Return (x, y) of the center of cell containing provided text 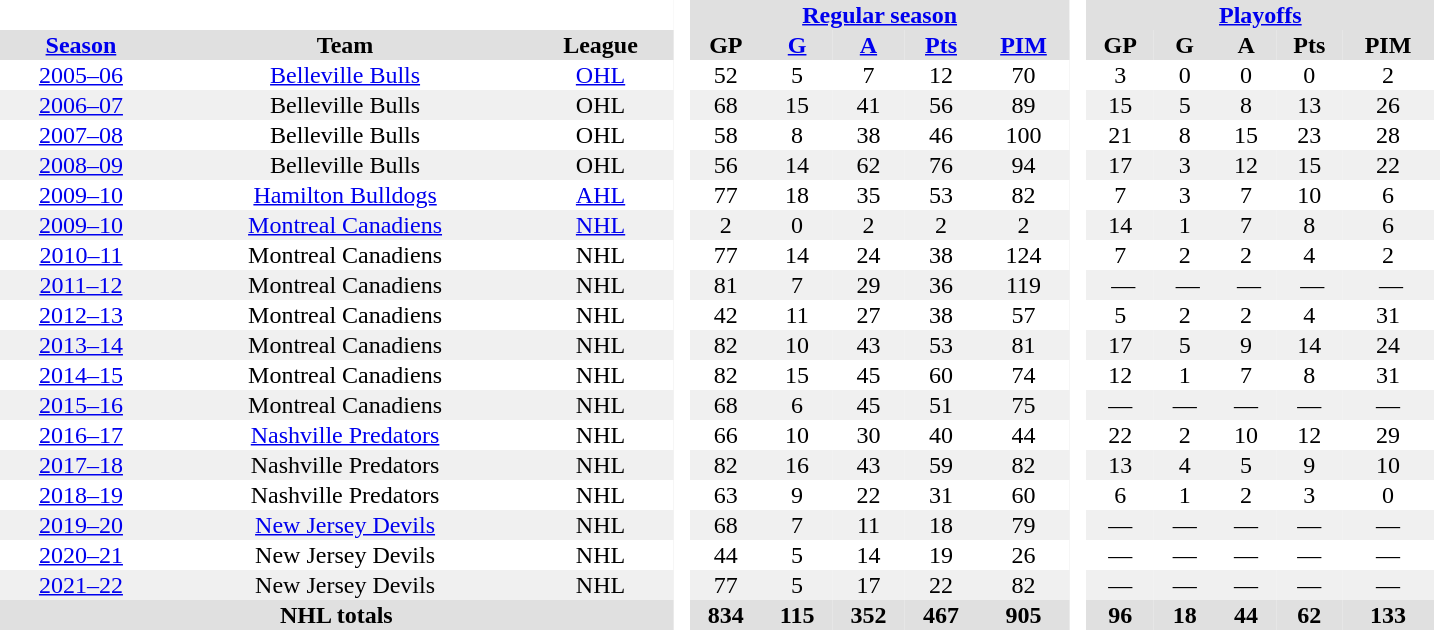
59 (942, 465)
2016–17 (81, 435)
16 (797, 465)
2017–18 (81, 465)
Team (345, 45)
2013–14 (81, 345)
2014–15 (81, 375)
46 (942, 135)
2015–16 (81, 405)
124 (1023, 255)
66 (726, 435)
2021–22 (81, 585)
Hamilton Bulldogs (345, 195)
36 (942, 285)
30 (868, 435)
89 (1023, 105)
133 (1388, 615)
70 (1023, 75)
57 (1023, 315)
2007–08 (81, 135)
2010–11 (81, 255)
834 (726, 615)
Season (81, 45)
94 (1023, 165)
2008–09 (81, 165)
74 (1023, 375)
2006–07 (81, 105)
27 (868, 315)
Regular season (880, 15)
41 (868, 105)
75 (1023, 405)
79 (1023, 525)
40 (942, 435)
2019–20 (81, 525)
58 (726, 135)
League (600, 45)
467 (942, 615)
2012–13 (81, 315)
52 (726, 75)
63 (726, 495)
100 (1023, 135)
119 (1023, 285)
28 (1388, 135)
96 (1120, 615)
21 (1120, 135)
42 (726, 315)
NHL totals (336, 615)
76 (942, 165)
115 (797, 615)
19 (942, 555)
Playoffs (1260, 15)
2018–19 (81, 495)
23 (1310, 135)
2020–21 (81, 555)
AHL (600, 195)
51 (942, 405)
905 (1023, 615)
2005–06 (81, 75)
35 (868, 195)
352 (868, 615)
2011–12 (81, 285)
